Find where the given text appears and provide that cell's center as (x, y) coordinate. 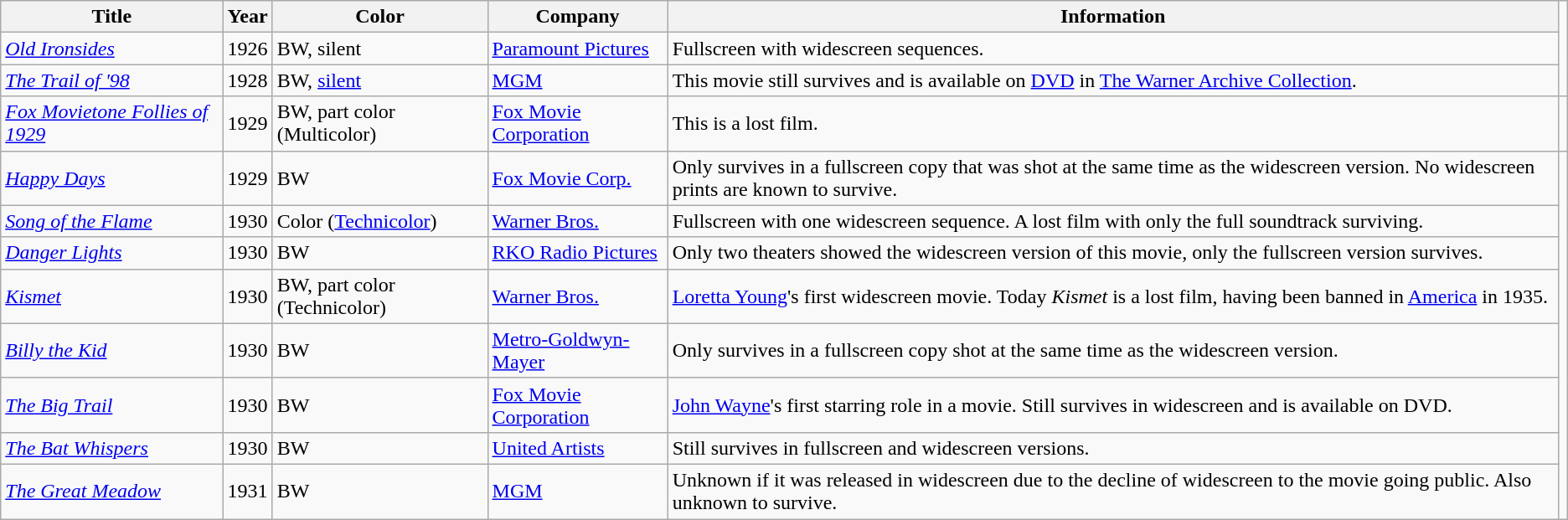
The Great Meadow (112, 491)
Kismet (112, 296)
Loretta Young's first widescreen movie. Today Kismet is a lost film, having been banned in America in 1935. (1112, 296)
Old Ironsides (112, 49)
Happy Days (112, 178)
Company (578, 17)
Fullscreen with one widescreen sequence. A lost film with only the full soundtrack surviving. (1112, 221)
Fox Movie Corp. (578, 178)
Unknown if it was released in widescreen due to the decline of widescreen to the movie going public. Also unknown to survive. (1112, 491)
The Bat Whispers (112, 448)
Metro-Goldwyn-Mayer (578, 350)
1928 (248, 80)
United Artists (578, 448)
Color (Technicolor) (380, 221)
The Big Trail (112, 405)
Only two theaters showed the widescreen version of this movie, only the fullscreen version survives. (1112, 253)
Title (112, 17)
Color (380, 17)
1926 (248, 49)
Fox Movietone Follies of 1929 (112, 124)
Year (248, 17)
John Wayne's first starring role in a movie. Still survives in widescreen and is available on DVD. (1112, 405)
Song of the Flame (112, 221)
Only survives in a fullscreen copy that was shot at the same time as the widescreen version. No widescreen prints are known to survive. (1112, 178)
1931 (248, 491)
Information (1112, 17)
Paramount Pictures (578, 49)
RKO Radio Pictures (578, 253)
This is a lost film. (1112, 124)
Still survives in fullscreen and widescreen versions. (1112, 448)
Billy the Kid (112, 350)
Danger Lights (112, 253)
Fullscreen with widescreen sequences. (1112, 49)
This movie still survives and is available on DVD in The Warner Archive Collection. (1112, 80)
The Trail of '98 (112, 80)
Only survives in a fullscreen copy shot at the same time as the widescreen version. (1112, 350)
BW, part color (Multicolor) (380, 124)
BW, part color (Technicolor) (380, 296)
